Return the (x, y) coordinate for the center point of the cell that contains the specified text.  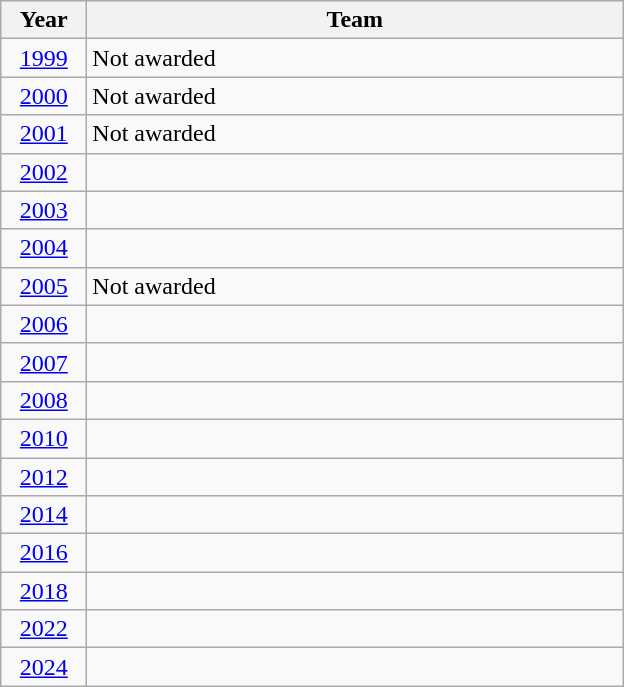
Team (355, 20)
2008 (44, 400)
2004 (44, 248)
2022 (44, 629)
Year (44, 20)
2010 (44, 438)
2014 (44, 515)
2024 (44, 667)
2012 (44, 477)
2018 (44, 591)
2001 (44, 134)
2016 (44, 553)
2000 (44, 96)
2002 (44, 172)
2007 (44, 362)
2005 (44, 286)
2006 (44, 324)
2003 (44, 210)
1999 (44, 58)
